Identify which cell holds the provided text, then report its (X, Y) central coordinate. 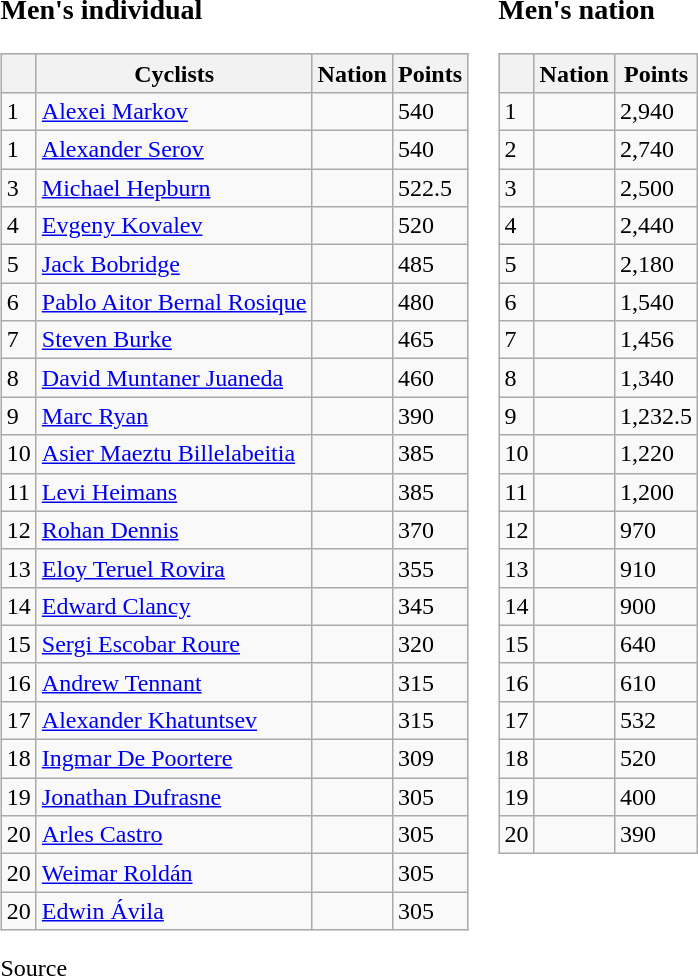
610 (656, 682)
480 (430, 302)
900 (656, 606)
Andrew Tennant (174, 682)
2,500 (656, 188)
320 (430, 644)
485 (430, 264)
522.5 (430, 188)
460 (430, 378)
2 (516, 150)
970 (656, 530)
1,340 (656, 378)
Evgeny Kovalev (174, 226)
Cyclists (174, 73)
640 (656, 644)
355 (430, 568)
Sergi Escobar Roure (174, 644)
370 (430, 530)
Edward Clancy (174, 606)
Eloy Teruel Rovira (174, 568)
Edwin Ávila (174, 911)
Jack Bobridge (174, 264)
1,200 (656, 492)
309 (430, 759)
1,456 (656, 340)
Ingmar De Poortere (174, 759)
David Muntaner Juaneda (174, 378)
Alexei Markov (174, 111)
2,940 (656, 111)
Alexander Khatuntsev (174, 720)
1,540 (656, 302)
Marc Ryan (174, 416)
Michael Hepburn (174, 188)
Rohan Dennis (174, 530)
1,232.5 (656, 416)
Asier Maeztu Billelabeitia (174, 454)
Jonathan Dufrasne (174, 797)
2,440 (656, 226)
910 (656, 568)
400 (656, 797)
Weimar Roldán (174, 873)
465 (430, 340)
Levi Heimans (174, 492)
2,180 (656, 264)
1,220 (656, 454)
2,740 (656, 150)
Alexander Serov (174, 150)
Arles Castro (174, 835)
Steven Burke (174, 340)
345 (430, 606)
Pablo Aitor Bernal Rosique (174, 302)
532 (656, 720)
